Return [X, Y] of the center of cell containing provided text 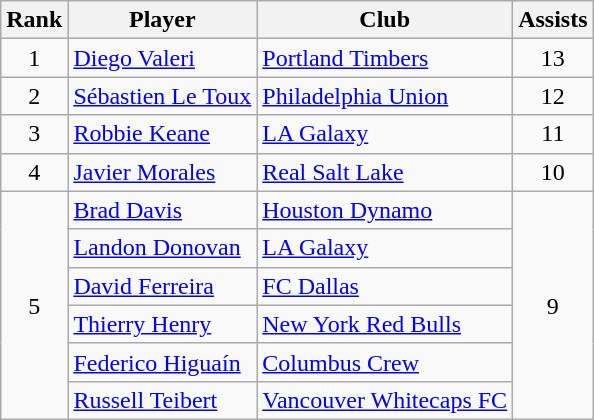
5 [34, 305]
9 [553, 305]
Philadelphia Union [385, 96]
Assists [553, 20]
Federico Higuaín [162, 362]
New York Red Bulls [385, 324]
Robbie Keane [162, 134]
10 [553, 172]
Landon Donovan [162, 248]
Russell Teibert [162, 400]
11 [553, 134]
1 [34, 58]
2 [34, 96]
12 [553, 96]
Diego Valeri [162, 58]
Thierry Henry [162, 324]
David Ferreira [162, 286]
Vancouver Whitecaps FC [385, 400]
Brad Davis [162, 210]
13 [553, 58]
Javier Morales [162, 172]
Club [385, 20]
Sébastien Le Toux [162, 96]
Real Salt Lake [385, 172]
Portland Timbers [385, 58]
Columbus Crew [385, 362]
Player [162, 20]
FC Dallas [385, 286]
Rank [34, 20]
3 [34, 134]
Houston Dynamo [385, 210]
4 [34, 172]
